Determine the [x, y] coordinate at the center of the cell enclosing the given text.  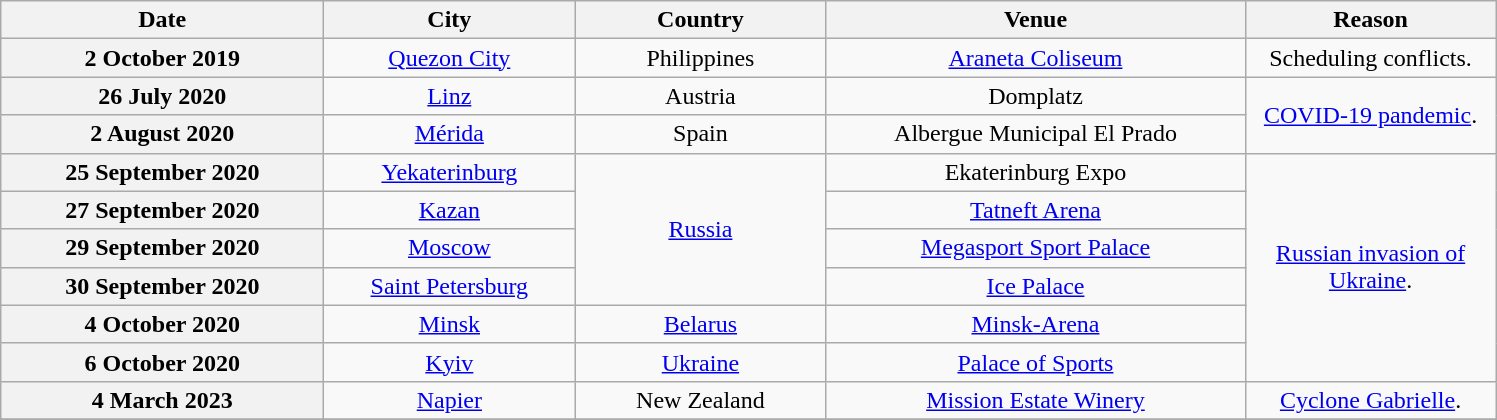
2 August 2020 [162, 134]
COVID-19 pandemic. [1370, 115]
Megasport Sport Palace [1036, 248]
Minsk [450, 324]
Spain [700, 134]
4 October 2020 [162, 324]
25 September 2020 [162, 172]
Date [162, 20]
Belarus [700, 324]
City [450, 20]
Ice Palace [1036, 286]
Quezon City [450, 58]
2 October 2019 [162, 58]
Venue [1036, 20]
Saint Petersburg [450, 286]
Russian invasion of Ukraine. [1370, 267]
Linz [450, 96]
Palace of Sports [1036, 362]
Reason [1370, 20]
Mérida [450, 134]
29 September 2020 [162, 248]
Mission Estate Winery [1036, 400]
Ukraine [700, 362]
Napier [450, 400]
Cyclone Gabrielle. [1370, 400]
Minsk-Arena [1036, 324]
Scheduling conflicts. [1370, 58]
Kazan [450, 210]
Yekaterinburg [450, 172]
Albergue Municipal El Prado [1036, 134]
6 October 2020 [162, 362]
Country [700, 20]
4 March 2023 [162, 400]
Araneta Coliseum [1036, 58]
Tatneft Arena [1036, 210]
Kyiv [450, 362]
Domplatz [1036, 96]
Philippines [700, 58]
Russia [700, 229]
27 September 2020 [162, 210]
30 September 2020 [162, 286]
Ekaterinburg Expo [1036, 172]
26 July 2020 [162, 96]
Moscow [450, 248]
Austria [700, 96]
New Zealand [700, 400]
